Determine the (x, y) coordinate at the center of the cell enclosing the given text.  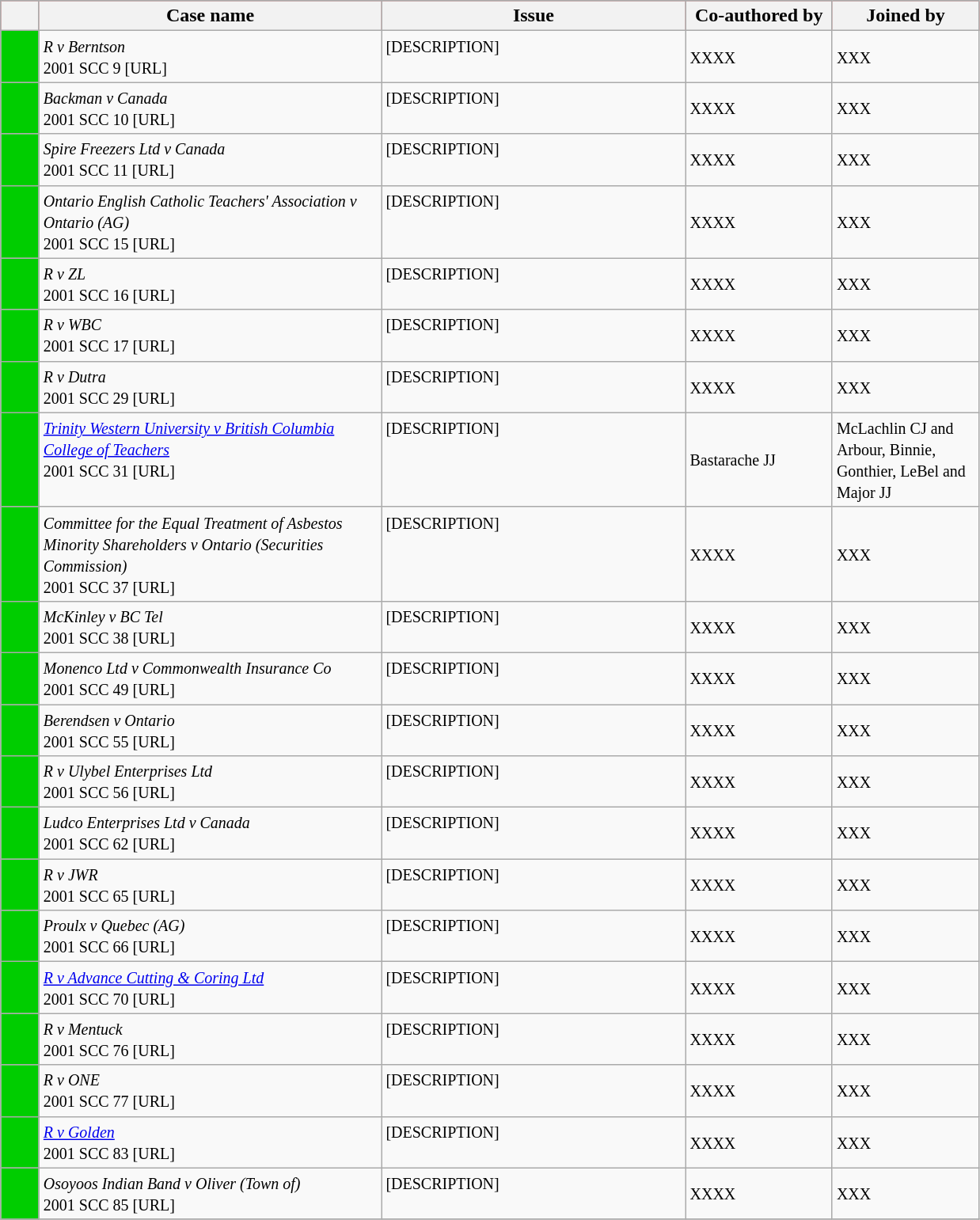
Proulx v Quebec (AG)2001 SCC 66 [URL] (211, 936)
Case name (211, 16)
R v WBC2001 SCC 17 [URL] (211, 336)
McKinley v BC Tel2001 SCC 38 [URL] (211, 627)
R v Golden2001 SCC 83 [URL] (211, 1142)
Committee for the Equal Treatment of Asbestos Minority Shareholders v Ontario (Securities Commission)2001 SCC 37 [URL] (211, 554)
Berendsen v Ontario2001 SCC 55 [URL] (211, 730)
Trinity Western University v British Columbia College of Teachers2001 SCC 31 [URL] (211, 459)
Backman v Canada 2001 SCC 10 [URL] (211, 108)
Monenco Ltd v Commonwealth Insurance Co2001 SCC 49 [URL] (211, 678)
Osoyoos Indian Band v Oliver (Town of)2001 SCC 85 [URL] (211, 1194)
R v Mentuck2001 SCC 76 [URL] (211, 1039)
R v ZL2001 SCC 16 [URL] (211, 283)
R v Dutra2001 SCC 29 [URL] (211, 386)
Ludco Enterprises Ltd v Canada2001 SCC 62 [URL] (211, 833)
Spire Freezers Ltd v Canada2001 SCC 11 [URL] (211, 160)
McLachlin CJ and Arbour, Binnie, Gonthier, LeBel and Major JJ (906, 459)
Ontario English Catholic Teachers' Association v Ontario (AG)2001 SCC 15 [URL] (211, 222)
Bastarache JJ (758, 459)
R v Ulybel Enterprises Ltd2001 SCC 56 [URL] (211, 782)
Co-authored by (758, 16)
Joined by (906, 16)
R v Advance Cutting & Coring Ltd2001 SCC 70 [URL] (211, 988)
R v ONE2001 SCC 77 [URL] (211, 1091)
R v JWR2001 SCC 65 [URL] (211, 885)
Issue (534, 16)
R v Berntson2001 SCC 9 [URL] (211, 57)
